Identify which cell holds the provided text, then report its (x, y) central coordinate. 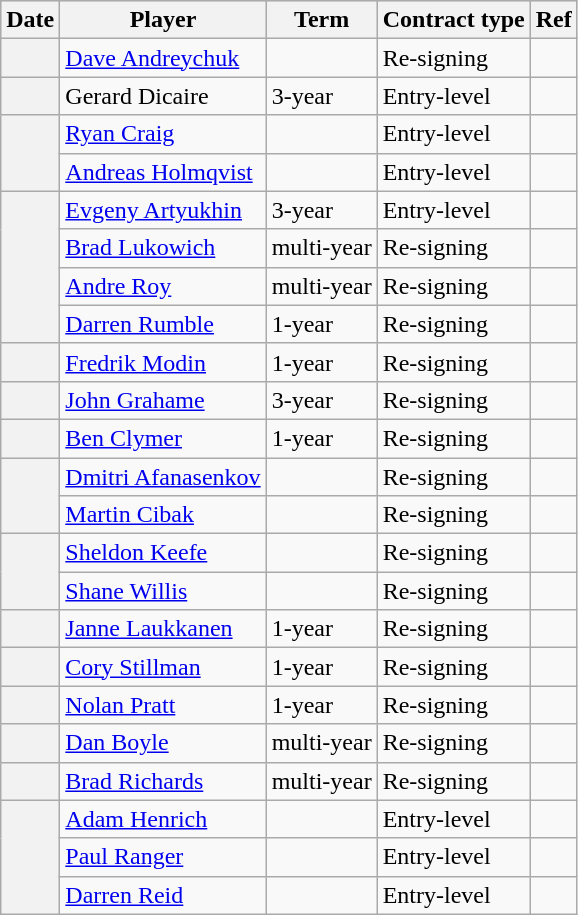
Date (30, 20)
Player (163, 20)
Andreas Holmqvist (163, 172)
Nolan Pratt (163, 705)
Brad Lukowich (163, 248)
Cory Stillman (163, 667)
Gerard Dicaire (163, 96)
Term (322, 20)
Adam Henrich (163, 819)
Darren Reid (163, 895)
Evgeny Artyukhin (163, 210)
Brad Richards (163, 781)
Dave Andreychuk (163, 58)
Paul Ranger (163, 857)
Shane Willis (163, 591)
Andre Roy (163, 286)
Dmitri Afanasenkov (163, 477)
John Grahame (163, 400)
Darren Rumble (163, 324)
Fredrik Modin (163, 362)
Ryan Craig (163, 134)
Sheldon Keefe (163, 553)
Ben Clymer (163, 438)
Dan Boyle (163, 743)
Martin Cibak (163, 515)
Janne Laukkanen (163, 629)
Ref (554, 20)
Contract type (454, 20)
